Find where the given text appears and provide that cell's center as (X, Y) coordinate. 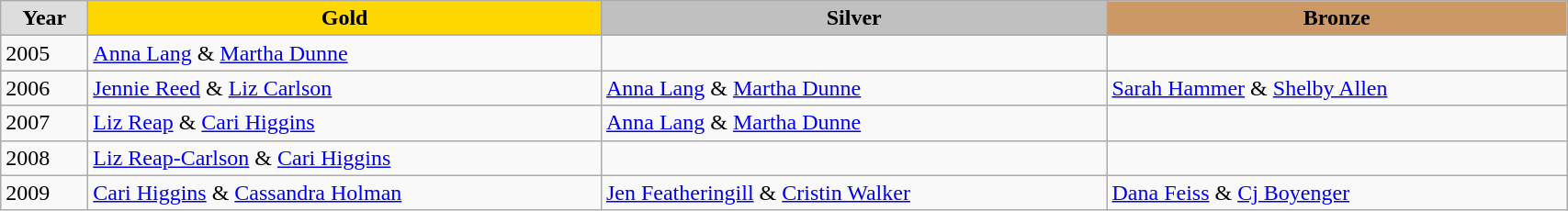
2007 (44, 123)
Bronze (1337, 18)
2008 (44, 158)
Jennie Reed & Liz Carlson (345, 88)
Year (44, 18)
Gold (345, 18)
Dana Feiss & Cj Boyenger (1337, 193)
Jen Featheringill & Cristin Walker (854, 193)
2006 (44, 88)
2005 (44, 53)
Liz Reap-Carlson & Cari Higgins (345, 158)
2009 (44, 193)
Sarah Hammer & Shelby Allen (1337, 88)
Silver (854, 18)
Liz Reap & Cari Higgins (345, 123)
Cari Higgins & Cassandra Holman (345, 193)
